Return (X, Y) of the center of cell containing provided text 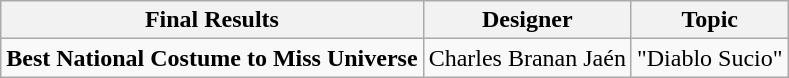
Best National Costume to Miss Universe (212, 58)
Charles Branan Jaén (527, 58)
"Diablo Sucio" (710, 58)
Final Results (212, 20)
Topic (710, 20)
Designer (527, 20)
